Locate the cell with the specified text and output its (x, y) center coordinate. 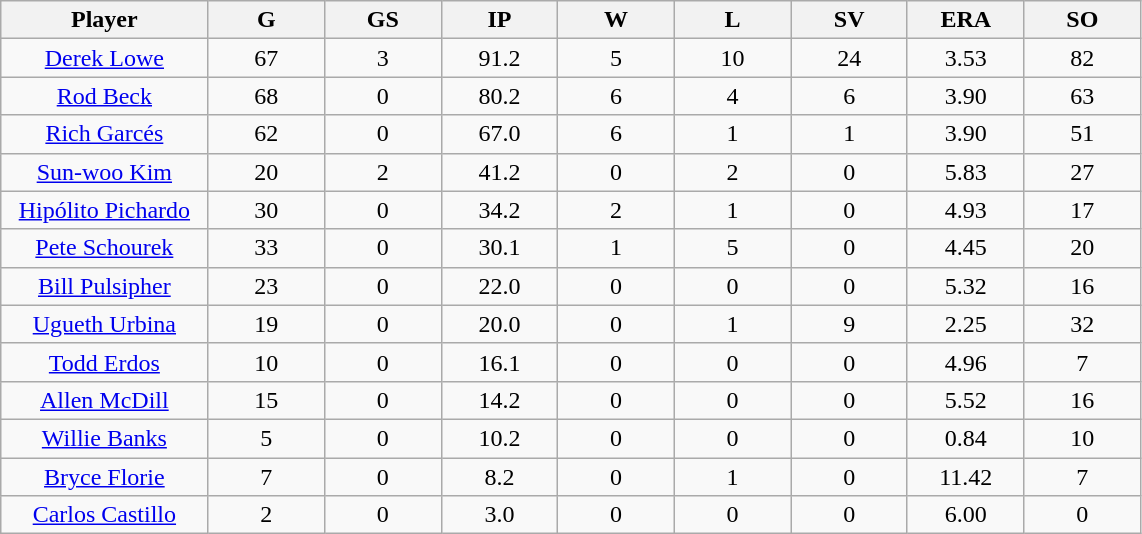
33 (266, 248)
8.2 (500, 477)
W (616, 20)
Ugueth Urbina (104, 324)
15 (266, 400)
91.2 (500, 58)
Allen McDill (104, 400)
5.32 (966, 286)
5.52 (966, 400)
4 (732, 96)
Willie Banks (104, 438)
80.2 (500, 96)
5.83 (966, 172)
67 (266, 58)
4.45 (966, 248)
ERA (966, 20)
41.2 (500, 172)
6.00 (966, 515)
Bryce Florie (104, 477)
G (266, 20)
Rod Beck (104, 96)
67.0 (500, 134)
22.0 (500, 286)
2.25 (966, 324)
3.53 (966, 58)
3.0 (500, 515)
4.93 (966, 210)
Carlos Castillo (104, 515)
Derek Lowe (104, 58)
Pete Schourek (104, 248)
34.2 (500, 210)
3 (384, 58)
24 (850, 58)
27 (1082, 172)
4.96 (966, 362)
Todd Erdos (104, 362)
32 (1082, 324)
14.2 (500, 400)
Player (104, 20)
IP (500, 20)
SV (850, 20)
51 (1082, 134)
23 (266, 286)
19 (266, 324)
30 (266, 210)
11.42 (966, 477)
0.84 (966, 438)
Bill Pulsipher (104, 286)
63 (1082, 96)
Hipólito Pichardo (104, 210)
68 (266, 96)
9 (850, 324)
20.0 (500, 324)
SO (1082, 20)
Sun-woo Kim (104, 172)
10.2 (500, 438)
Rich Garcés (104, 134)
82 (1082, 58)
30.1 (500, 248)
GS (384, 20)
16.1 (500, 362)
62 (266, 134)
17 (1082, 210)
L (732, 20)
